Detect which cell encompasses the target text, then output its (X, Y) center coordinate. 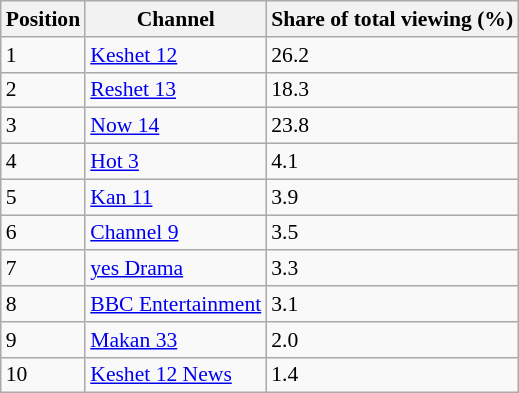
3.1 (392, 304)
10 (43, 375)
8 (43, 304)
Hot 3 (176, 162)
Share of total viewing (%) (392, 19)
5 (43, 197)
3.3 (392, 269)
Now 14 (176, 126)
Channel 9 (176, 233)
23.8 (392, 126)
Makan 33 (176, 340)
Kan 11 (176, 197)
26.2 (392, 55)
18.3 (392, 90)
9 (43, 340)
1 (43, 55)
Keshet 12 News (176, 375)
2 (43, 90)
Reshet 13 (176, 90)
Position (43, 19)
3.5 (392, 233)
2.0 (392, 340)
6 (43, 233)
Channel (176, 19)
BBC Entertainment (176, 304)
Keshet 12 (176, 55)
1.4 (392, 375)
4 (43, 162)
3.9 (392, 197)
3 (43, 126)
yes Drama (176, 269)
7 (43, 269)
4.1 (392, 162)
